Provide the (X, Y) coordinate of the cell's center where the given text is located.  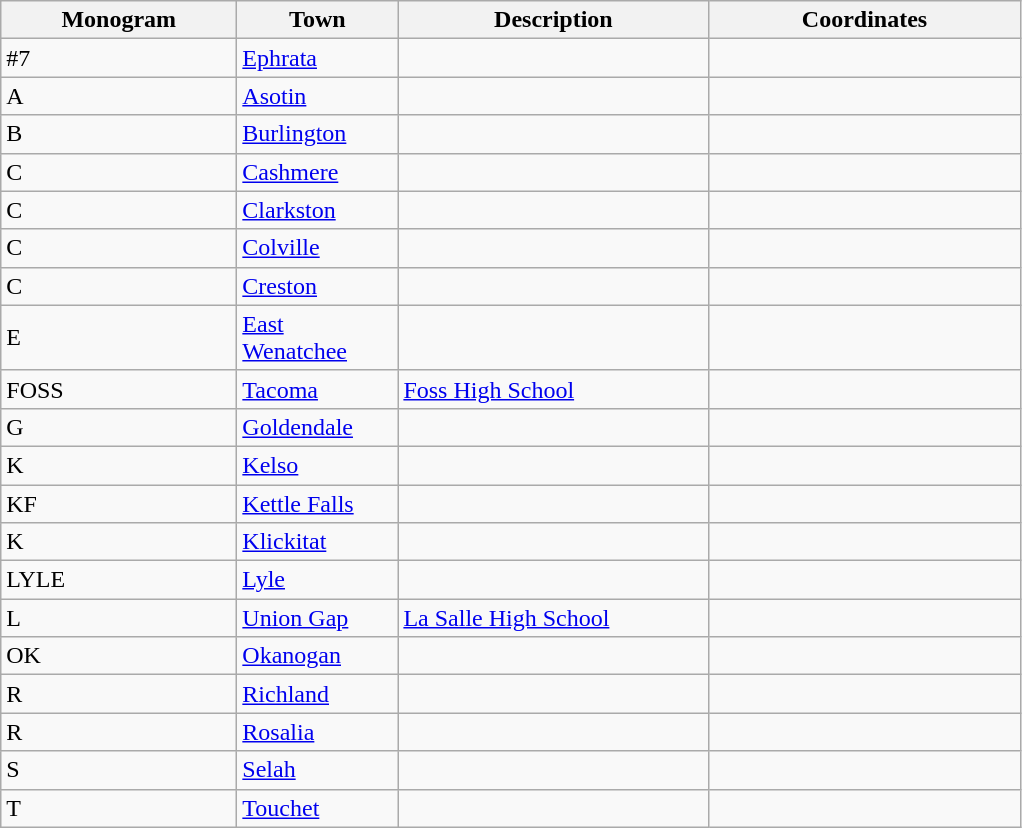
Description (554, 20)
OK (119, 656)
L (119, 618)
Lyle (318, 580)
Klickitat (318, 542)
Foss High School (554, 389)
LYLE (119, 580)
Colville (318, 248)
A (119, 96)
KF (119, 503)
Coordinates (864, 20)
Burlington (318, 134)
Touchet (318, 808)
Town (318, 20)
G (119, 427)
FOSS (119, 389)
S (119, 770)
Selah (318, 770)
B (119, 134)
Creston (318, 286)
Kettle Falls (318, 503)
E (119, 338)
Monogram (119, 20)
Okanogan (318, 656)
Rosalia (318, 732)
T (119, 808)
#7 (119, 58)
Tacoma (318, 389)
East Wenatchee (318, 338)
Clarkston (318, 210)
Union Gap (318, 618)
Goldendale (318, 427)
Richland (318, 694)
Kelso (318, 465)
La Salle High School (554, 618)
Asotin (318, 96)
Cashmere (318, 172)
Ephrata (318, 58)
